Pinpoint the cell where the given text exists, returning its [x, y] midpoint coordinate. 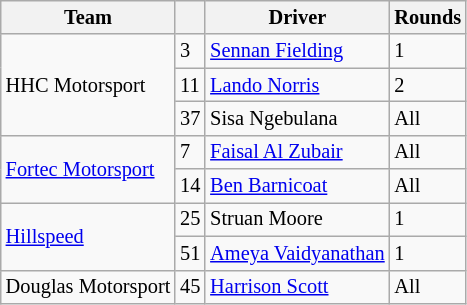
2 [428, 85]
Struan Moore [297, 219]
HHC Motorsport [88, 84]
Faisal Al Zubair [297, 152]
11 [190, 85]
Driver [297, 17]
Sennan Fielding [297, 51]
Rounds [428, 17]
37 [190, 118]
Lando Norris [297, 85]
51 [190, 253]
45 [190, 287]
Team [88, 17]
7 [190, 152]
Sisa Ngebulana [297, 118]
Ben Barnicoat [297, 186]
Douglas Motorsport [88, 287]
3 [190, 51]
25 [190, 219]
Fortec Motorsport [88, 168]
14 [190, 186]
Harrison Scott [297, 287]
Hillspeed [88, 236]
Ameya Vaidyanathan [297, 253]
